Search for the cell housing the specified text and yield its [x, y] center coordinate. 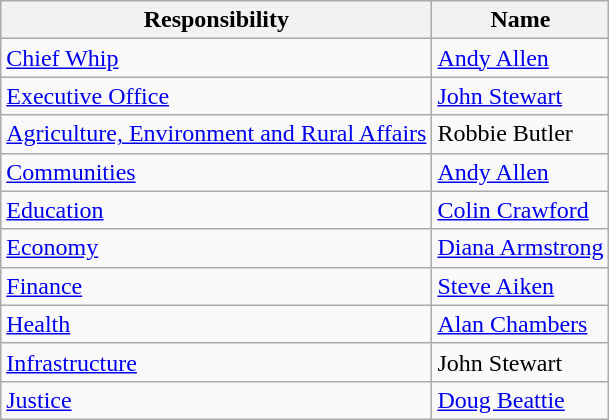
Communities [216, 172]
Chief Whip [216, 58]
Responsibility [216, 20]
Health [216, 324]
Steve Aiken [520, 286]
Infrastructure [216, 362]
Agriculture, Environment and Rural Affairs [216, 134]
Executive Office [216, 96]
Doug Beattie [520, 400]
Robbie Butler [520, 134]
Economy [216, 248]
Justice [216, 400]
Finance [216, 286]
Name [520, 20]
Colin Crawford [520, 210]
Education [216, 210]
Diana Armstrong [520, 248]
Alan Chambers [520, 324]
